Return (X, Y) of the center of cell containing provided text 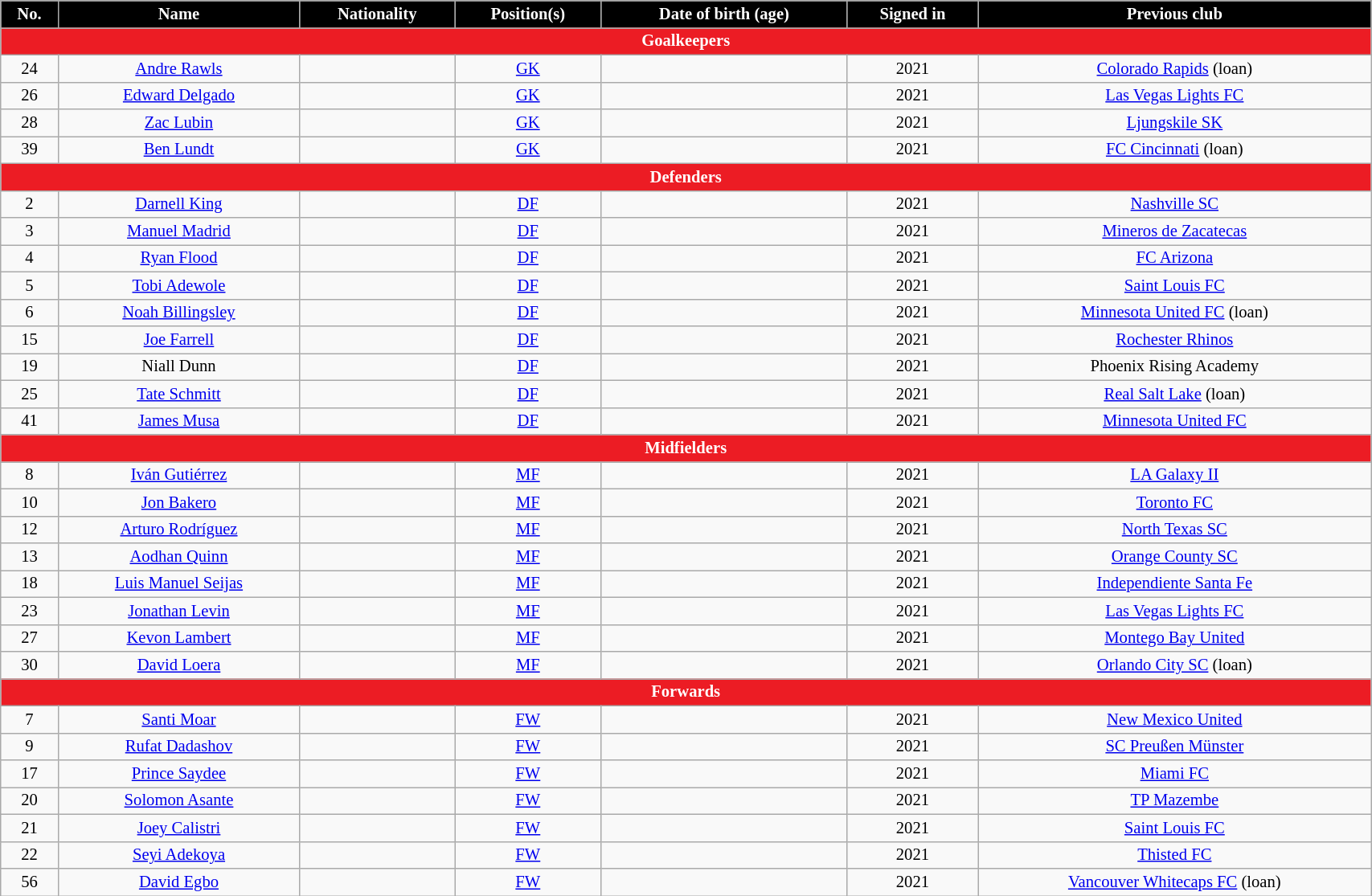
Miami FC (1175, 774)
SC Preußen Münster (1175, 747)
4 (29, 258)
Mineros de Zacatecas (1175, 231)
39 (29, 149)
2 (29, 204)
Forwards (686, 692)
Zac Lubin (178, 123)
Tate Schmitt (178, 394)
Rufat Dadashov (178, 747)
Luis Manuel Seijas (178, 583)
Montego Bay United (1175, 638)
27 (29, 638)
13 (29, 557)
26 (29, 96)
Toronto FC (1175, 502)
FC Arizona (1175, 258)
Arturo Rodríguez (178, 530)
Kevon Lambert (178, 638)
Thisted FC (1175, 855)
15 (29, 340)
Darnell King (178, 204)
Tobi Adewole (178, 285)
Nationality (378, 14)
12 (29, 530)
New Mexico United (1175, 719)
Date of birth (age) (724, 14)
Niall Dunn (178, 366)
21 (29, 828)
19 (29, 366)
5 (29, 285)
25 (29, 394)
Orlando City SC (loan) (1175, 665)
David Egbo (178, 882)
Defenders (686, 177)
LA Galaxy II (1175, 475)
Joey Calistri (178, 828)
Signed in (913, 14)
22 (29, 855)
Andre Rawls (178, 68)
James Musa (178, 421)
Previous club (1175, 14)
Santi Moar (178, 719)
Prince Saydee (178, 774)
Minnesota United FC (1175, 421)
Real Salt Lake (loan) (1175, 394)
20 (29, 800)
Ben Lundt (178, 149)
Ljungskile SK (1175, 123)
Name (178, 14)
7 (29, 719)
9 (29, 747)
56 (29, 882)
Manuel Madrid (178, 231)
Ryan Flood (178, 258)
Goalkeepers (686, 41)
Solomon Asante (178, 800)
17 (29, 774)
24 (29, 68)
10 (29, 502)
Edward Delgado (178, 96)
David Loera (178, 665)
Aodhan Quinn (178, 557)
8 (29, 475)
6 (29, 313)
3 (29, 231)
Independiente Santa Fe (1175, 583)
No. (29, 14)
North Texas SC (1175, 530)
Iván Gutiérrez (178, 475)
Orange County SC (1175, 557)
30 (29, 665)
FC Cincinnati (loan) (1175, 149)
Vancouver Whitecaps FC (loan) (1175, 882)
Jon Bakero (178, 502)
Nashville SC (1175, 204)
28 (29, 123)
Seyi Adekoya (178, 855)
18 (29, 583)
23 (29, 611)
Rochester Rhinos (1175, 340)
Noah Billingsley (178, 313)
Midfielders (686, 448)
Phoenix Rising Academy (1175, 366)
Position(s) (528, 14)
Colorado Rapids (loan) (1175, 68)
Minnesota United FC (loan) (1175, 313)
41 (29, 421)
Joe Farrell (178, 340)
Jonathan Levin (178, 611)
TP Mazembe (1175, 800)
